Identify which cell holds the provided text, then report its (X, Y) central coordinate. 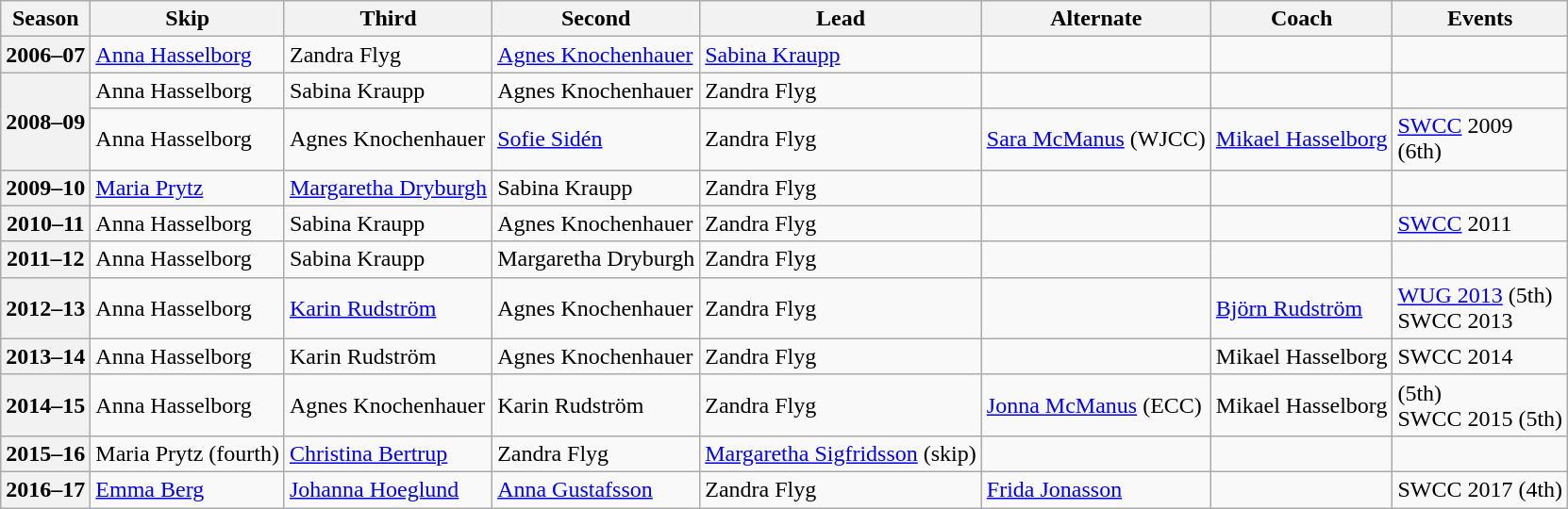
Björn Rudström (1302, 307)
Second (596, 19)
2009–10 (45, 188)
Emma Berg (188, 489)
Coach (1302, 19)
Margaretha Sigfridsson (skip) (842, 453)
WUG 2013 (5th)SWCC 2013 (1480, 307)
(5th)SWCC 2015 (5th) (1480, 405)
SWCC 2017 (4th) (1480, 489)
Johanna Hoeglund (388, 489)
Sara McManus (WJCC) (1096, 140)
2016–17 (45, 489)
2014–15 (45, 405)
2013–14 (45, 356)
2008–09 (45, 121)
Sofie Sidén (596, 140)
SWCC 2011 (1480, 223)
2015–16 (45, 453)
Events (1480, 19)
2010–11 (45, 223)
Jonna McManus (ECC) (1096, 405)
2011–12 (45, 259)
Anna Gustafsson (596, 489)
Alternate (1096, 19)
SWCC 2009 (6th) (1480, 140)
Season (45, 19)
Skip (188, 19)
Maria Prytz (188, 188)
2006–07 (45, 55)
Maria Prytz (fourth) (188, 453)
Third (388, 19)
Frida Jonasson (1096, 489)
Christina Bertrup (388, 453)
2012–13 (45, 307)
SWCC 2014 (1480, 356)
Lead (842, 19)
